For the text-containing cell, return its midpoint in [x, y] coordinate format. 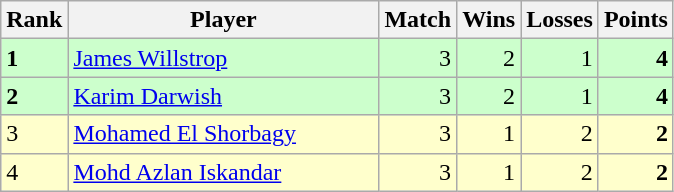
Rank [34, 20]
Mohd Azlan Iskandar [224, 172]
Losses [560, 20]
Wins [489, 20]
Mohamed El Shorbagy [224, 134]
Points [636, 20]
Karim Darwish [224, 96]
Match [418, 20]
Player [224, 20]
James Willstrop [224, 58]
